Search for the cell housing the specified text and yield its [X, Y] center coordinate. 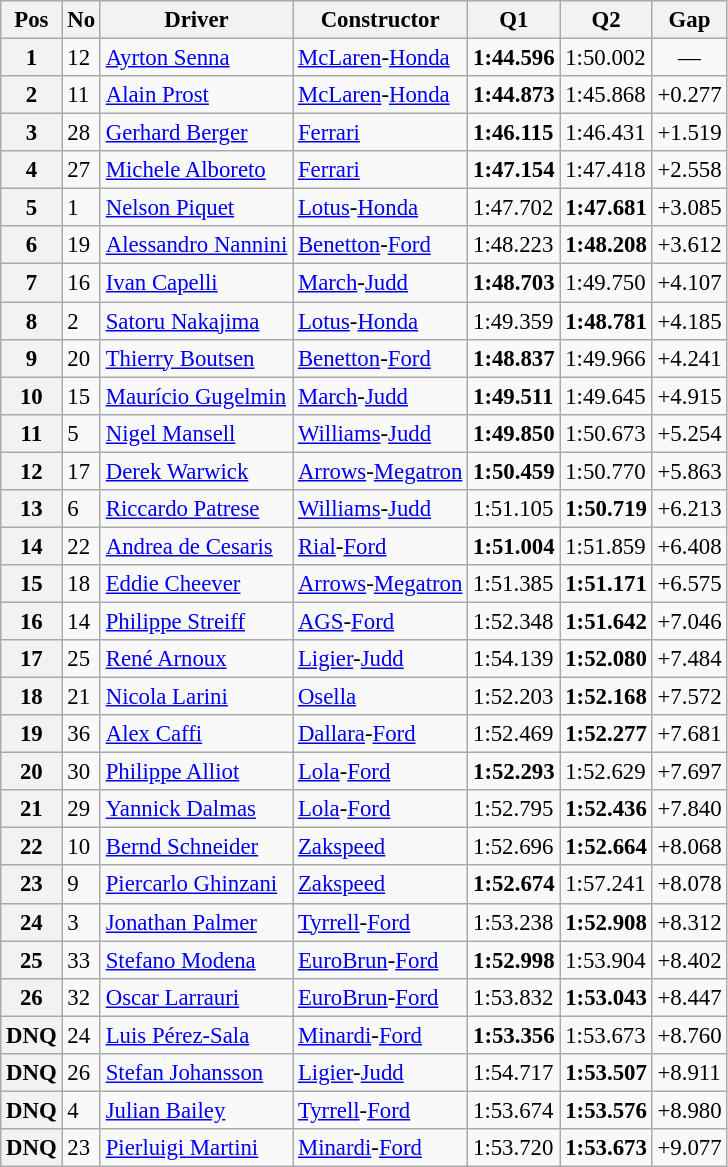
1:52.203 [514, 697]
Constructor [380, 20]
1:49.966 [606, 358]
+5.254 [690, 433]
1:52.080 [606, 659]
Pierluigi Martini [196, 1148]
Q2 [606, 20]
Oscar Larrauri [196, 997]
Osella [380, 697]
Ayrton Senna [196, 58]
+9.077 [690, 1148]
+7.484 [690, 659]
+8.911 [690, 1073]
1:52.293 [514, 772]
1:52.168 [606, 697]
Derek Warwick [196, 471]
Alex Caffi [196, 734]
+7.572 [690, 697]
1:54.139 [514, 659]
Rial-Ford [380, 546]
Eddie Cheever [196, 584]
Michele Alboreto [196, 170]
Stefan Johansson [196, 1073]
1:52.436 [606, 809]
+5.863 [690, 471]
Thierry Boutsen [196, 358]
1:51.385 [514, 584]
1:52.629 [606, 772]
1:49.359 [514, 321]
Yannick Dalmas [196, 809]
1:52.795 [514, 809]
1:50.770 [606, 471]
1:48.837 [514, 358]
+4.915 [690, 396]
+8.402 [690, 960]
Bernd Schneider [196, 847]
1:48.223 [514, 245]
+7.681 [690, 734]
+2.558 [690, 170]
+8.312 [690, 922]
1:53.238 [514, 922]
13 [32, 509]
Satoru Nakajima [196, 321]
+3.612 [690, 245]
1:53.576 [606, 1110]
+0.277 [690, 95]
33 [81, 960]
+6.575 [690, 584]
1:53.904 [606, 960]
1:47.418 [606, 170]
Gap [690, 20]
1:48.781 [606, 321]
Philippe Streiff [196, 621]
1:50.719 [606, 509]
1:47.154 [514, 170]
+7.840 [690, 809]
1:44.596 [514, 58]
+1.519 [690, 133]
+8.760 [690, 1035]
Dallara-Ford [380, 734]
1:46.431 [606, 133]
1:52.664 [606, 847]
1:49.850 [514, 433]
1:50.002 [606, 58]
1:53.674 [514, 1110]
Andrea de Cesaris [196, 546]
Nelson Piquet [196, 208]
Alain Prost [196, 95]
Philippe Alliot [196, 772]
Maurício Gugelmin [196, 396]
+8.447 [690, 997]
1:51.642 [606, 621]
No [81, 20]
1:52.277 [606, 734]
+4.241 [690, 358]
1:53.043 [606, 997]
28 [81, 133]
1:52.998 [514, 960]
1:50.673 [606, 433]
1:51.105 [514, 509]
1:52.348 [514, 621]
36 [81, 734]
1:48.208 [606, 245]
Driver [196, 20]
1:51.004 [514, 546]
29 [81, 809]
AGS-Ford [380, 621]
1:44.873 [514, 95]
1:49.511 [514, 396]
1:54.717 [514, 1073]
1:52.674 [514, 885]
Piercarlo Ghinzani [196, 885]
+7.697 [690, 772]
Pos [32, 20]
+8.078 [690, 885]
Nicola Larini [196, 697]
+4.107 [690, 283]
1:53.832 [514, 997]
+7.046 [690, 621]
Julian Bailey [196, 1110]
Riccardo Patrese [196, 509]
Jonathan Palmer [196, 922]
1:50.459 [514, 471]
+6.213 [690, 509]
1:51.171 [606, 584]
1:53.720 [514, 1148]
Q1 [514, 20]
7 [32, 283]
Alessandro Nannini [196, 245]
— [690, 58]
1:47.702 [514, 208]
1:52.696 [514, 847]
1:57.241 [606, 885]
Ivan Capelli [196, 283]
Luis Pérez-Sala [196, 1035]
1:52.469 [514, 734]
1:48.703 [514, 283]
1:46.115 [514, 133]
1:53.356 [514, 1035]
30 [81, 772]
+3.085 [690, 208]
1:49.750 [606, 283]
+8.980 [690, 1110]
Stefano Modena [196, 960]
1:53.507 [606, 1073]
27 [81, 170]
1:47.681 [606, 208]
1:45.868 [606, 95]
+4.185 [690, 321]
Nigel Mansell [196, 433]
+6.408 [690, 546]
1:51.859 [606, 546]
Gerhard Berger [196, 133]
+8.068 [690, 847]
8 [32, 321]
32 [81, 997]
René Arnoux [196, 659]
1:52.908 [606, 922]
1:49.645 [606, 396]
